Output the (X, Y) coordinate of the center of the cell containing the given text.  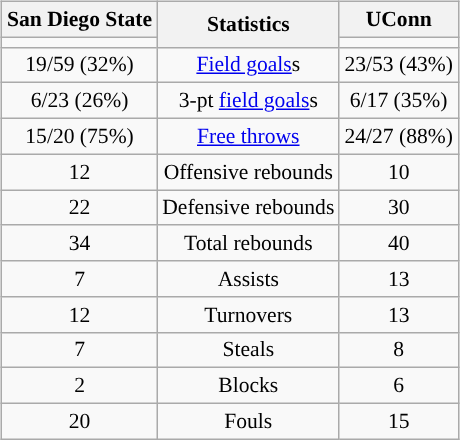
6/17 (35%) (398, 101)
23/53 (43%) (398, 65)
3-pt field goalss (248, 101)
Field goalss (248, 65)
15/20 (75%) (80, 136)
Assists (248, 279)
Defensive rebounds (248, 208)
Turnovers (248, 314)
20 (80, 421)
24/27 (88%) (398, 136)
15 (398, 421)
22 (80, 208)
Offensive rebounds (248, 172)
Free throws (248, 136)
30 (398, 208)
Total rebounds (248, 243)
Statistics (248, 24)
Fouls (248, 421)
10 (398, 172)
8 (398, 350)
Blocks (248, 386)
2 (80, 386)
6 (398, 386)
40 (398, 243)
San Diego State (80, 19)
UConn (398, 19)
34 (80, 243)
Steals (248, 350)
19/59 (32%) (80, 65)
6/23 (26%) (80, 101)
